Extract the [x, y] coordinate from the center of the cell holding the provided text.  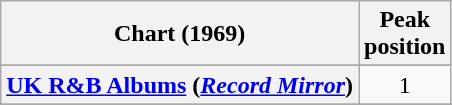
Peakposition [405, 34]
Chart (1969) [180, 34]
1 [405, 85]
UK R&B Albums (Record Mirror) [180, 85]
